Scan for the cell matching the given text and deliver its [x, y] coordinate at center. 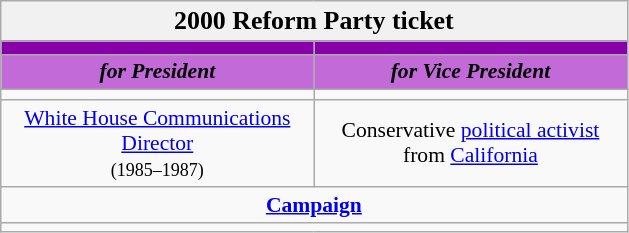
for President [158, 72]
Conservative political activist from California [470, 144]
for Vice President [470, 72]
Campaign [314, 205]
2000 Reform Party ticket [314, 21]
White House Communications Director(1985–1987) [158, 144]
